Return [X, Y] of the center of cell containing provided text 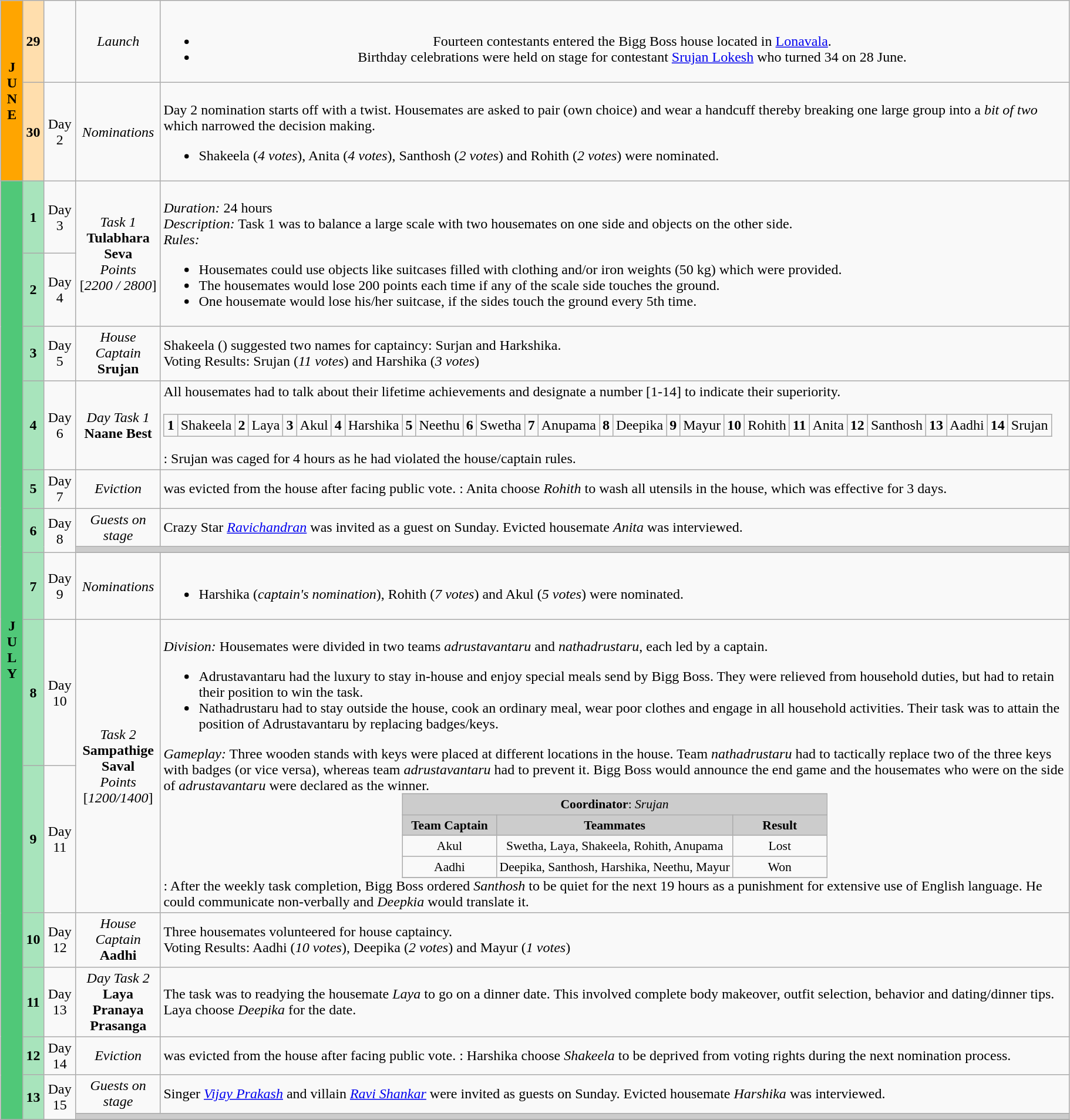
Day 8 [60, 531]
Day 9 [60, 586]
Three housemates volunteered for house captaincy. Voting Results: Aadhi (10 votes), Deepika (2 votes) and Mayur (1 votes) [614, 940]
House Captain Aadhi [117, 940]
Neethu [439, 425]
JUNE [12, 90]
Anupama [568, 425]
Deepika, Santhosh, Harshika, Neethu, Mayur [614, 867]
Crazy Star Ravichandran was invited as a guest on Sunday. Evicted housemate Anita was interviewed. [614, 527]
29 [33, 42]
Day 7 [60, 490]
Result [780, 825]
Singer Vijay Prakash and villain Ravi Shankar were invited as guests on Sunday. Evicted housemate Harshika was interviewed. [614, 1094]
Anita [828, 425]
Teammates [614, 825]
Swetha, Laya, Shakeela, Rohith, Anupama [614, 846]
Day 6 [60, 425]
Launch [117, 42]
Coordinator: Srujan [614, 804]
Team Captain [449, 825]
Shakeela () suggested two names for captaincy: Surjan and Harkshika. Voting Results: Srujan (11 votes) and Harshika (3 votes) [614, 353]
Rohith [767, 425]
Day 15 [60, 1097]
Day 5 [60, 353]
Day 2 [60, 131]
JULY [12, 650]
30 [33, 131]
Srujan [1029, 425]
Day 10 [60, 693]
Harshika [374, 425]
Day 14 [60, 1055]
Day Task 2 Laya Pranaya Prasanga [117, 1001]
Harshika (captain's nomination), Rohith (7 votes) and Akul (5 votes) were nominated. [614, 586]
Task 1 Tulabhara Seva Points [2200 / 2800] [117, 254]
Santhosh [896, 425]
Shakeela [206, 425]
Swetha [500, 425]
Won [780, 867]
Task 2 Sampathige Saval Points [1200/1400] [117, 766]
Day 4 [60, 290]
Day Task 1 Naane Best [117, 425]
Day 11 [60, 839]
was evicted from the house after facing public vote. : Anita choose Rohith to wash all utensils in the house, which was effective for 3 days. [614, 490]
Day 12 [60, 940]
Day 13 [60, 1001]
House Captain Srujan [117, 353]
Day 3 [60, 217]
Deepika [640, 425]
14 [997, 425]
Mayur [702, 425]
was evicted from the house after facing public vote. : Harshika choose Shakeela to be deprived from voting rights during the next nomination process. [614, 1055]
Lost [780, 846]
Laya [265, 425]
